Return the [X, Y] coordinate for the center point of the cell that contains the specified text.  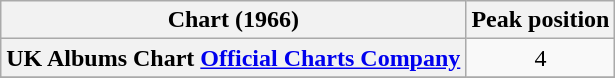
Chart (1966) [234, 20]
4 [540, 58]
UK Albums Chart Official Charts Company [234, 58]
Peak position [540, 20]
